Return the [X, Y] coordinate for the center point of the cell that contains the specified text.  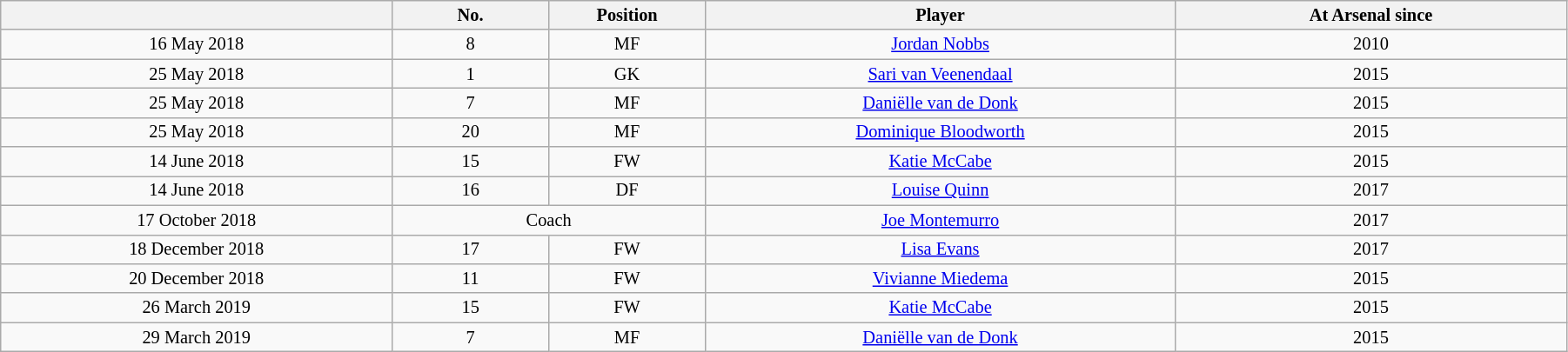
Jordan Nobbs [941, 44]
20 [471, 132]
Position [627, 15]
Sari van Veenendaal [941, 74]
11 [471, 278]
26 March 2019 [197, 308]
Coach [549, 220]
17 [471, 249]
2010 [1371, 44]
8 [471, 44]
Player [941, 15]
Joe Montemurro [941, 220]
20 December 2018 [197, 278]
Louise Quinn [941, 190]
16 [471, 190]
Vivianne Miedema [941, 278]
Lisa Evans [941, 249]
17 October 2018 [197, 220]
Dominique Bloodworth [941, 132]
GK [627, 74]
DF [627, 190]
16 May 2018 [197, 44]
1 [471, 74]
No. [471, 15]
29 March 2019 [197, 337]
18 December 2018 [197, 249]
At Arsenal since [1371, 15]
